Pinpoint the cell where the given text exists, returning its (x, y) midpoint coordinate. 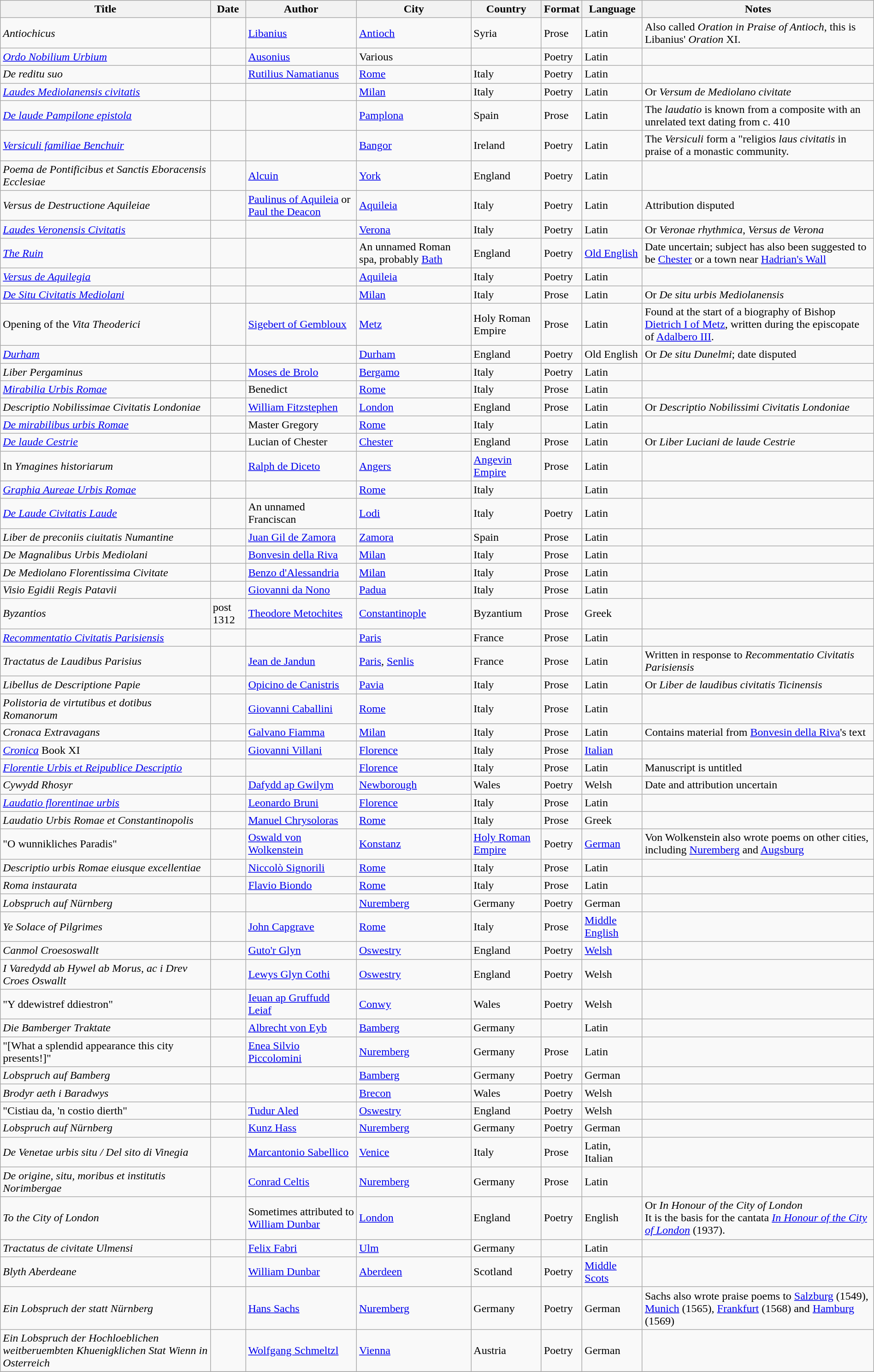
Master Gregory (301, 425)
Lewys Glyn Cothi (301, 974)
Libellus de Descriptione Papie (105, 685)
Ye Solace of Pilgrimes (105, 927)
Albrecht von Eyb (301, 1028)
Pamplona (414, 115)
John Capgrave (301, 927)
Blyth Aberdeane (105, 1271)
Marcantonio Sabellico (301, 1152)
"O wunnikliches Paradis" (105, 844)
Giovanni Caballini (301, 709)
Enea Silvio Piccolomini (301, 1052)
Lobspruch auf Bamberg (105, 1076)
Middle English (612, 927)
Manuscript is untitled (758, 768)
Liber Pergaminus (105, 372)
Ein Lobspruch der statt Nürnberg (105, 1308)
Dafydd ap Gwilym (301, 785)
De laude Pampilone epistola (105, 115)
Laudatio Urbis Romae et Constantinopolis (105, 820)
Cronica Book XI (105, 750)
City (414, 9)
Poema de Pontificibus et Sanctis Eboracensis Ecclesiae (105, 175)
"[What a splendid appearance this city presents!]" (105, 1052)
Konstanz (414, 844)
Roma instaurata (105, 885)
Leonardo Bruni (301, 803)
Kunz Hass (301, 1128)
Cronaca Extravagans (105, 733)
Padua (414, 590)
In Ymagines historiarum (105, 466)
Theodore Metochites (301, 613)
Written in response to Recommentatio Civitatis Parisiensis (758, 661)
An unnamed Franciscan (301, 514)
Opicino de Canistris (301, 685)
William Fitzstephen (301, 407)
Or In Honour of the City of LondonIt is the basis for the cantata In Honour of the City of London (1937). (758, 1218)
Bonvesin della Riva (301, 555)
Sigebert of Gembloux (301, 325)
Also called Oration in Praise of Antioch, this is Libanius' Oration XI. (758, 33)
Byzantium (506, 613)
Ieuan ap Gruffudd Leiaf (301, 1004)
Canmol Croesoswallt (105, 950)
Format (561, 9)
Author (301, 9)
Middle Scots (612, 1271)
Date uncertain; subject has also been suggested to be Chester or a town near Hadrian's Wall (758, 253)
Niccolò Signorili (301, 868)
Newborough (414, 785)
Graphia Aureae Urbis Romae (105, 490)
Guto'r Glyn (301, 950)
Laudes Veronensis Civitatis (105, 229)
De Magnalibus Urbis Mediolani (105, 555)
post 1312 (228, 613)
Sachs also wrote praise poems to Salzburg (1549), Munich (1565), Frankfurt (1568) and Hamburg (1569) (758, 1308)
Lodi (414, 514)
Lucian of Chester (301, 442)
Notes (758, 9)
De Situ Civitatis Mediolani (105, 295)
The laudatio is known from a composite with an unrelated text dating from c. 410 (758, 115)
Giovanni da Nono (301, 590)
Florentie Urbis et Reipublice Descriptio (105, 768)
Or Descriptio Nobilissimi Civitatis Londoniae (758, 407)
Or De situ Dunelmi; date disputed (758, 355)
Recommentatio Civitatis Parisiensis (105, 638)
Date (228, 9)
Antiochicus (105, 33)
Paulinus of Aquileia or Paul the Deacon (301, 206)
Latin, Italian (612, 1152)
Venice (414, 1152)
Pavia (414, 685)
Date and attribution uncertain (758, 785)
De Laude Civitatis Laude (105, 514)
Conrad Celtis (301, 1182)
Liber de preconiis ciuitatis Numantine (105, 537)
Byzantios (105, 613)
Laudes Mediolanensis civitatis (105, 92)
De reditu suo (105, 74)
Versiculi familiae Benchuir (105, 146)
Descriptio urbis Romae eiusque excellentiae (105, 868)
Felix Fabri (301, 1248)
"Y ddewistref ddiestron" (105, 1004)
An unnamed Roman spa, probably Bath (414, 253)
Giovanni Villani (301, 750)
Contains material from Bonvesin della Riva's text (758, 733)
Libanius (301, 33)
De origine, situ, moribus et institutis Norimbergae (105, 1182)
Title (105, 9)
Metz (414, 325)
Syria (506, 33)
Paris (414, 638)
I Varedydd ab Hywel ab Morus, ac i Drev Croes Oswallt (105, 974)
Oswald von Wolkenstein (301, 844)
Laudatio florentinae urbis (105, 803)
Versus de Destructione Aquileiae (105, 206)
Moses de Brolo (301, 372)
Aberdeen (414, 1271)
Paris, Senlis (414, 661)
The Ruin (105, 253)
Descriptio Nobilissimae Civitatis Londoniae (105, 407)
Conwy (414, 1004)
Sometimes attributed to William Dunbar (301, 1218)
Galvano Fiamma (301, 733)
De Venetae urbis situ / Del sito di Vinegia (105, 1152)
Or Liber Luciani de laude Cestrie (758, 442)
Visio Egidii Regis Patavii (105, 590)
Alcuin (301, 175)
Constantinople (414, 613)
"Cistiau da, 'n costio dierth" (105, 1111)
Or Versum de Mediolano civitate (758, 92)
Manuel Chrysoloras (301, 820)
Angers (414, 466)
Ireland (506, 146)
Italian (612, 750)
Cywydd Rhosyr (105, 785)
De Mediolano Florentissima Civitate (105, 572)
Die Bamberger Traktate (105, 1028)
Benzo d'Alessandria (301, 572)
Language (612, 9)
Ulm (414, 1248)
Antioch (414, 33)
Brodyr aeth i Baradwys (105, 1093)
English (612, 1218)
Ausonius (301, 57)
Ralph de Diceto (301, 466)
Brecon (414, 1093)
Angevin Empire (506, 466)
Austria (506, 1350)
The Versiculi form a "religios laus civitatis in praise of a monastic community. (758, 146)
Tractatus de Laudibus Parisius (105, 661)
William Dunbar (301, 1271)
Ordo Nobilium Urbium (105, 57)
De mirabilibus urbis Romae (105, 425)
Flavio Biondo (301, 885)
Hans Sachs (301, 1308)
Verona (414, 229)
To the City of London (105, 1218)
Versus de Aquilegia (105, 277)
Bangor (414, 146)
Various (414, 57)
Jean de Jandun (301, 661)
De laude Cestrie (105, 442)
Von Wolkenstein also wrote poems on other cities, including Nuremberg and Augsburg (758, 844)
Or De situ urbis Mediolanensis (758, 295)
Juan Gil de Zamora (301, 537)
Zamora (414, 537)
Vienna (414, 1350)
Or Liber de laudibus civitatis Ticinensis (758, 685)
Or Veronae rhythmica, Versus de Verona (758, 229)
Chester (414, 442)
Tractatus de civitate Ulmensi (105, 1248)
Benedict (301, 390)
York (414, 175)
Country (506, 9)
Rutilius Namatianus (301, 74)
Polistoria de virtutibus et dotibus Romanorum (105, 709)
Mirabilia Urbis Romae (105, 390)
Tudur Aled (301, 1111)
Bergamo (414, 372)
Ein Lobspruch der Hochloeblichen weitberuembten Khuenigklichen Stat Wienn in Osterreich (105, 1350)
Opening of the Vita Theoderici (105, 325)
Scotland (506, 1271)
Wolfgang Schmeltzl (301, 1350)
Attribution disputed (758, 206)
Found at the start of a biography of Bishop Dietrich I of Metz, written during the episcopate of Adalbero III. (758, 325)
